Provide the (X, Y) coordinate of the cell's center where the given text is located.  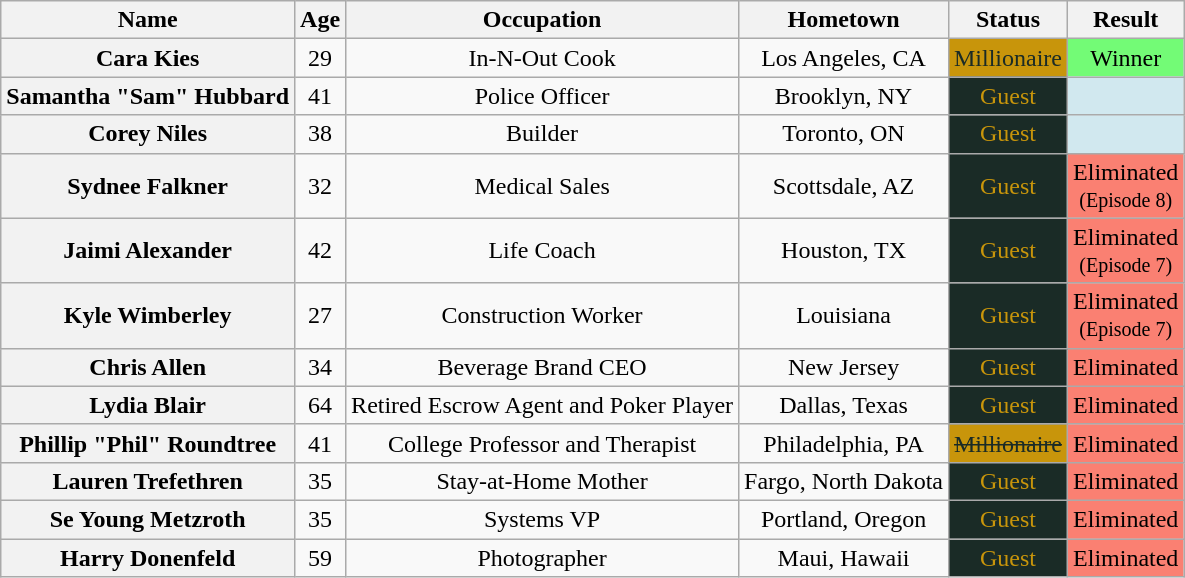
Builder (542, 134)
Beverage Brand CEO (542, 367)
Dallas, Texas (844, 405)
Medical Sales (542, 186)
Brooklyn, NY (844, 96)
In-N-Out Cook (542, 58)
Houston, TX (844, 250)
27 (320, 316)
Life Coach (542, 250)
Eliminated(Episode 8) (1126, 186)
Result (1126, 20)
Samantha "Sam" Hubbard (148, 96)
Status (1008, 20)
Name (148, 20)
Kyle Wimberley (148, 316)
Jaimi Alexander (148, 250)
Louisiana (844, 316)
Systems VP (542, 519)
Winner (1126, 58)
64 (320, 405)
Corey Niles (148, 134)
Stay-at-Home Mother (542, 481)
29 (320, 58)
Fargo, North Dakota (844, 481)
Los Angeles, CA (844, 58)
Maui, Hawaii (844, 557)
New Jersey (844, 367)
Philadelphia, PA (844, 443)
College Professor and Therapist (542, 443)
59 (320, 557)
Se Young Metzroth (148, 519)
Age (320, 20)
34 (320, 367)
Lauren Trefethren (148, 481)
Phillip "Phil" Roundtree (148, 443)
Occupation (542, 20)
Chris Allen (148, 367)
Scottsdale, AZ (844, 186)
Construction Worker (542, 316)
Sydnee Falkner (148, 186)
Harry Donenfeld (148, 557)
Portland, Oregon (844, 519)
38 (320, 134)
Photographer (542, 557)
Police Officer (542, 96)
32 (320, 186)
Lydia Blair (148, 405)
Toronto, ON (844, 134)
Cara Kies (148, 58)
Retired Escrow Agent and Poker Player (542, 405)
42 (320, 250)
Hometown (844, 20)
